Scan for the cell matching the given text and deliver its (X, Y) coordinate at center. 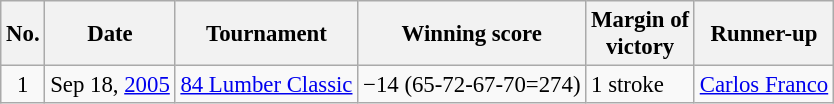
1 stroke (640, 85)
Date (110, 34)
Carlos Franco (764, 85)
Tournament (266, 34)
−14 (65-72-67-70=274) (472, 85)
1 (23, 85)
No. (23, 34)
Sep 18, 2005 (110, 85)
84 Lumber Classic (266, 85)
Margin ofvictory (640, 34)
Runner-up (764, 34)
Winning score (472, 34)
